Scan for the cell matching the given text and deliver its (x, y) coordinate at center. 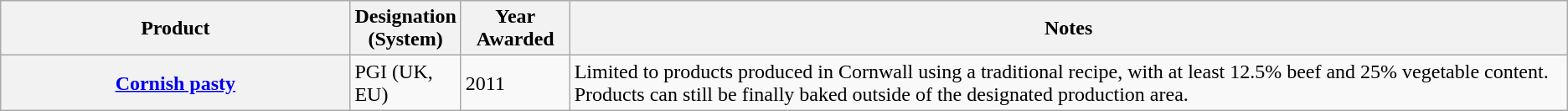
Year Awarded (515, 29)
Designation (System) (405, 29)
Notes (1069, 29)
Product (176, 29)
2011 (515, 82)
PGI (UK, EU) (405, 82)
Cornish pasty (176, 82)
